Output the [x, y] coordinate of the center of the cell containing the given text.  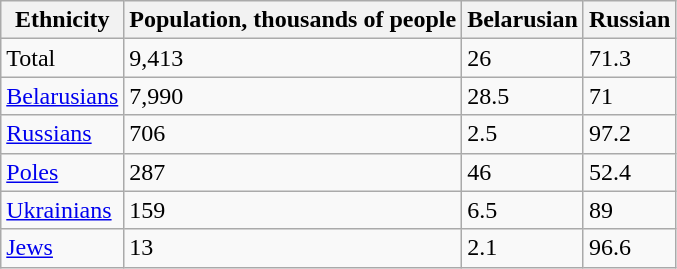
89 [629, 210]
159 [293, 210]
97.2 [629, 134]
Belarusians [62, 96]
Ukrainians [62, 210]
26 [523, 58]
2.1 [523, 248]
2.5 [523, 134]
46 [523, 172]
287 [293, 172]
28.5 [523, 96]
Russians [62, 134]
Ethnicity [62, 20]
Population, thousands of people [293, 20]
Belarusian [523, 20]
52.4 [629, 172]
7,990 [293, 96]
Total [62, 58]
6.5 [523, 210]
96.6 [629, 248]
71.3 [629, 58]
Jews [62, 248]
71 [629, 96]
Poles [62, 172]
706 [293, 134]
13 [293, 248]
Russian [629, 20]
9,413 [293, 58]
